For the text-containing cell, return its midpoint in (x, y) coordinate format. 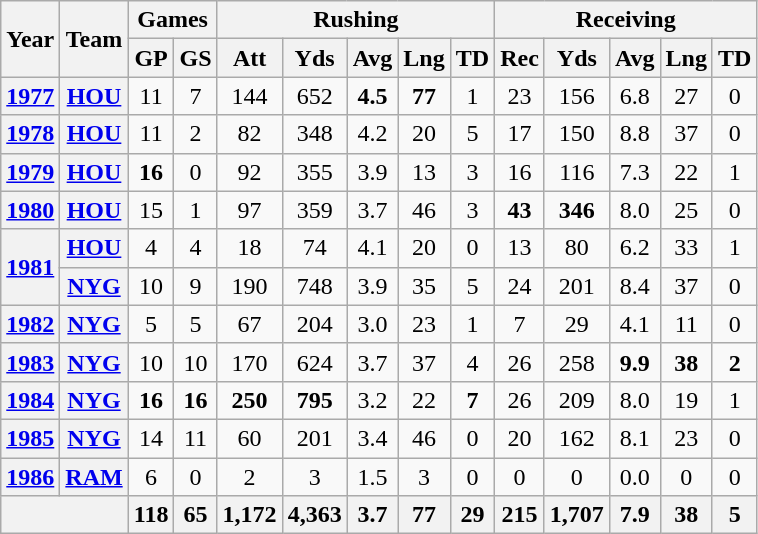
250 (250, 400)
359 (314, 210)
652 (314, 96)
80 (576, 248)
1983 (30, 362)
Year (30, 39)
7.9 (634, 515)
Team (94, 39)
GS (196, 58)
355 (314, 172)
3.0 (372, 324)
6.2 (634, 248)
162 (576, 438)
35 (424, 286)
33 (686, 248)
204 (314, 324)
82 (250, 134)
4.5 (372, 96)
Rec (520, 58)
15 (151, 210)
1,707 (576, 515)
97 (250, 210)
GP (151, 58)
27 (686, 96)
1986 (30, 477)
258 (576, 362)
43 (520, 210)
19 (686, 400)
215 (520, 515)
1981 (30, 267)
24 (520, 286)
1.5 (372, 477)
4.2 (372, 134)
17 (520, 134)
156 (576, 96)
8.1 (634, 438)
144 (250, 96)
346 (576, 210)
1984 (30, 400)
74 (314, 248)
8.4 (634, 286)
0.0 (634, 477)
748 (314, 286)
4,363 (314, 515)
Rushing (356, 20)
1982 (30, 324)
6 (151, 477)
1977 (30, 96)
116 (576, 172)
1985 (30, 438)
150 (576, 134)
Att (250, 58)
8.8 (634, 134)
795 (314, 400)
14 (151, 438)
Receiving (626, 20)
9.9 (634, 362)
118 (151, 515)
6.8 (634, 96)
Games (172, 20)
65 (196, 515)
624 (314, 362)
9 (196, 286)
348 (314, 134)
1978 (30, 134)
60 (250, 438)
170 (250, 362)
RAM (94, 477)
67 (250, 324)
92 (250, 172)
7.3 (634, 172)
25 (686, 210)
209 (576, 400)
1,172 (250, 515)
1980 (30, 210)
3.4 (372, 438)
3.2 (372, 400)
190 (250, 286)
1979 (30, 172)
18 (250, 248)
